Output the (x, y) coordinate of the center of the cell containing the given text.  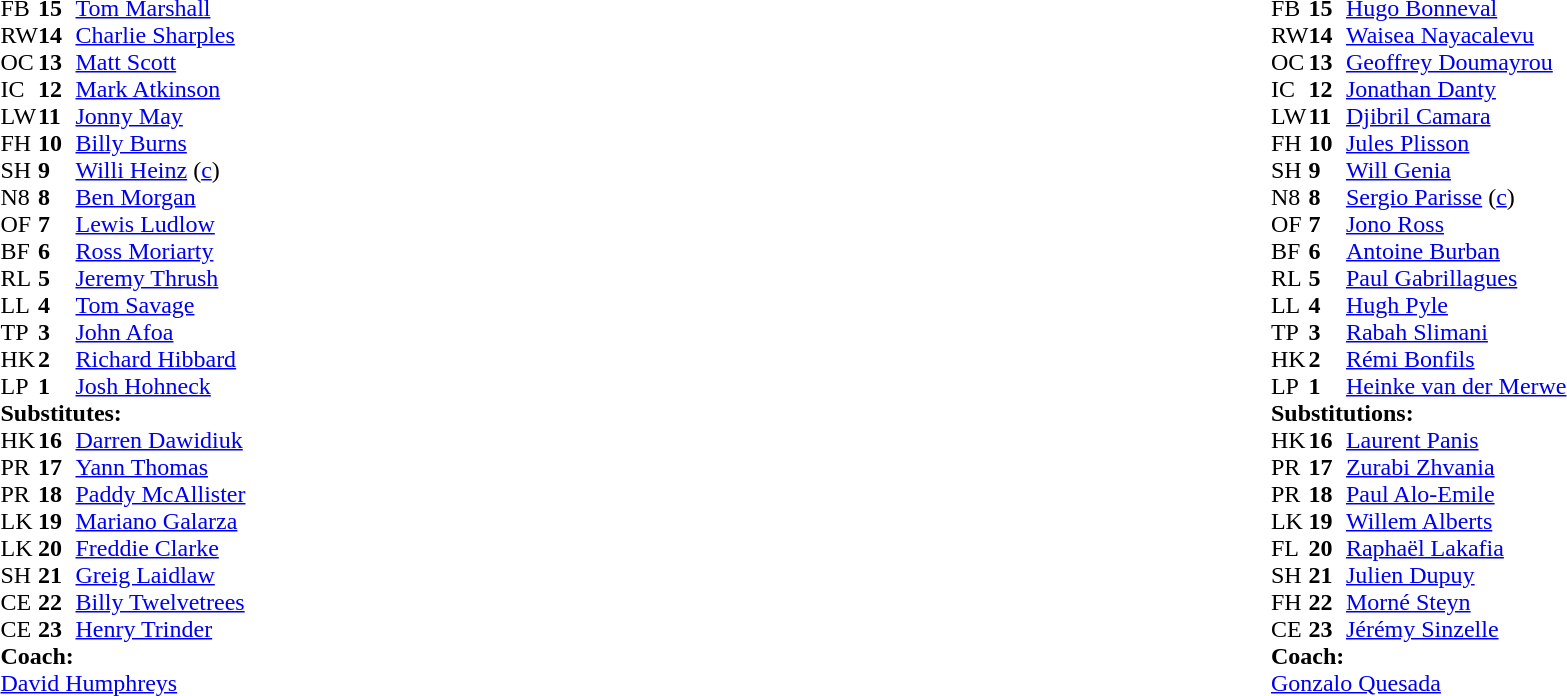
Mark Atkinson (161, 90)
Paul Alo-Emile (1456, 494)
FL (1290, 548)
Djibril Camara (1456, 116)
Raphaël Lakafia (1456, 548)
Ross Moriarty (161, 252)
Substitutes: (122, 414)
Freddie Clarke (161, 548)
Tom Savage (161, 306)
Rabah Slimani (1456, 332)
Heinke van der Merwe (1456, 386)
Yann Thomas (161, 468)
Billy Burns (161, 144)
Richard Hibbard (161, 360)
Billy Twelvetrees (161, 602)
Morné Steyn (1456, 602)
Lewis Ludlow (161, 224)
Matt Scott (161, 62)
Paul Gabrillagues (1456, 278)
Hugh Pyle (1456, 306)
Paddy McAllister (161, 494)
Jonny May (161, 116)
Substitutions: (1419, 414)
Waisea Nayacalevu (1456, 36)
Willi Heinz (c) (161, 170)
Sergio Parisse (c) (1456, 198)
Darren Dawidiuk (161, 440)
Jono Ross (1456, 224)
Josh Hohneck (161, 386)
Charlie Sharples (161, 36)
Henry Trinder (161, 630)
Geoffrey Doumayrou (1456, 62)
Jeremy Thrush (161, 278)
Greig Laidlaw (161, 576)
Jules Plisson (1456, 144)
Mariano Galarza (161, 522)
Julien Dupuy (1456, 576)
Will Genia (1456, 170)
Jonathan Danty (1456, 90)
Zurabi Zhvania (1456, 468)
Willem Alberts (1456, 522)
Jérémy Sinzelle (1456, 630)
Ben Morgan (161, 198)
Antoine Burban (1456, 252)
John Afoa (161, 332)
Rémi Bonfils (1456, 360)
Laurent Panis (1456, 440)
